Detect which cell encompasses the target text, then output its (x, y) center coordinate. 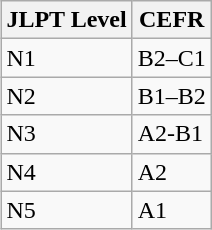
N5 (66, 210)
A1 (172, 210)
A2-B1 (172, 134)
N2 (66, 96)
N4 (66, 172)
B1–B2 (172, 96)
CEFR (172, 20)
N1 (66, 58)
B2–C1 (172, 58)
N3 (66, 134)
A2 (172, 172)
JLPT Level (66, 20)
